From the cell containing the given text, extract its center point as (X, Y) coordinate. 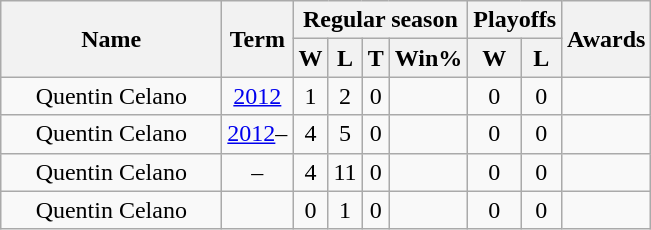
– (258, 172)
Name (112, 39)
2 (345, 96)
Regular season (380, 20)
2012 (258, 96)
Playoffs (515, 20)
5 (345, 134)
2012– (258, 134)
Awards (606, 39)
Term (258, 39)
T (376, 58)
11 (345, 172)
Win% (428, 58)
